Capture the cell that displays the provided text and extract its (X, Y) central coordinate. 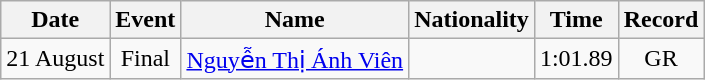
Time (576, 20)
GR (661, 59)
Nationality (472, 20)
Event (146, 20)
Record (661, 20)
1:01.89 (576, 59)
Name (295, 20)
Nguyễn Thị Ánh Viên (295, 59)
21 August (56, 59)
Final (146, 59)
Date (56, 20)
